Provide the (X, Y) coordinate of the cell's center where the given text is located.  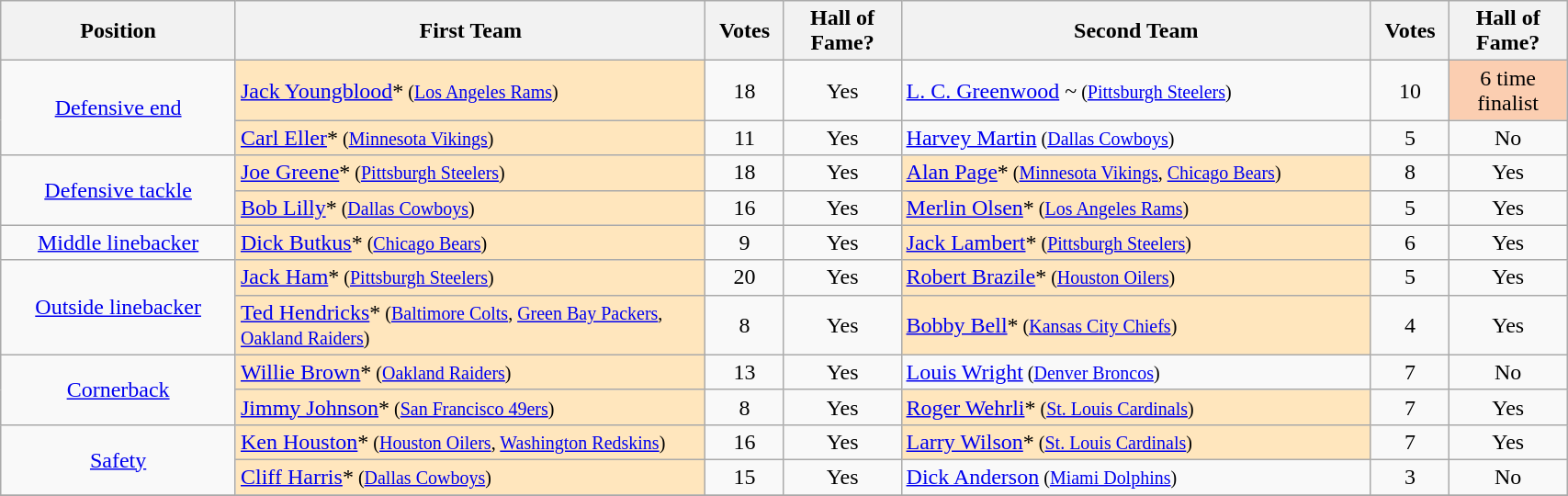
20 (744, 277)
Robert Brazile* (Houston Oilers) (1135, 277)
Defensive tackle (118, 190)
Carl Eller* (Minnesota Vikings) (470, 138)
Second Team (1135, 31)
Cornerback (118, 389)
10 (1409, 90)
6 (1409, 242)
Bob Lilly* (Dallas Cowboys) (470, 208)
3 (1409, 477)
Middle linebacker (118, 242)
13 (744, 372)
First Team (470, 31)
Position (118, 31)
Ted Hendricks* (Baltimore Colts, Green Bay Packers, Oakland Raiders) (470, 325)
Jack Lambert* (Pittsburgh Steelers) (1135, 242)
Harvey Martin (Dallas Cowboys) (1135, 138)
11 (744, 138)
Merlin Olsen* (Los Angeles Rams) (1135, 208)
Jimmy Johnson* (San Francisco 49ers) (470, 407)
Defensive end (118, 108)
Dick Butkus* (Chicago Bears) (470, 242)
Larry Wilson* (St. Louis Cardinals) (1135, 442)
Louis Wright (Denver Broncos) (1135, 372)
Joe Greene* (Pittsburgh Steelers) (470, 173)
Roger Wehrli* (St. Louis Cardinals) (1135, 407)
4 (1409, 325)
Safety (118, 459)
Ken Houston* (Houston Oilers, Washington Redskins) (470, 442)
Dick Anderson (Miami Dolphins) (1135, 477)
15 (744, 477)
Cliff Harris* (Dallas Cowboys) (470, 477)
Jack Ham* (Pittsburgh Steelers) (470, 277)
9 (744, 242)
Jack Youngblood* (Los Angeles Rams) (470, 90)
Bobby Bell* (Kansas City Chiefs) (1135, 325)
Willie Brown* (Oakland Raiders) (470, 372)
L. C. Greenwood ~ (Pittsburgh Steelers) (1135, 90)
Alan Page* (Minnesota Vikings, Chicago Bears) (1135, 173)
Outside linebacker (118, 307)
6 time finalist (1508, 90)
